Identify which cell holds the provided text, then report its [X, Y] central coordinate. 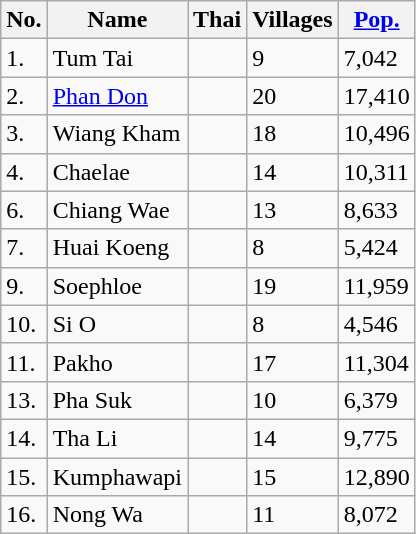
17 [293, 362]
7. [24, 248]
15. [24, 477]
1. [24, 58]
17,410 [376, 96]
2. [24, 96]
6,379 [376, 400]
Huai Koeng [117, 248]
11 [293, 515]
Pha Suk [117, 400]
9,775 [376, 438]
Chiang Wae [117, 210]
14. [24, 438]
Name [117, 20]
18 [293, 134]
8,072 [376, 515]
9. [24, 286]
Wiang Kham [117, 134]
Kumphawapi [117, 477]
Villages [293, 20]
16. [24, 515]
Nong Wa [117, 515]
Tha Li [117, 438]
6. [24, 210]
7,042 [376, 58]
8,633 [376, 210]
11,959 [376, 286]
10. [24, 324]
Pakho [117, 362]
Phan Don [117, 96]
Pop. [376, 20]
No. [24, 20]
19 [293, 286]
Soephloe [117, 286]
15 [293, 477]
Tum Tai [117, 58]
11. [24, 362]
9 [293, 58]
4. [24, 172]
Thai [218, 20]
13 [293, 210]
10,496 [376, 134]
11,304 [376, 362]
Si O [117, 324]
12,890 [376, 477]
10 [293, 400]
13. [24, 400]
20 [293, 96]
4,546 [376, 324]
10,311 [376, 172]
3. [24, 134]
Chaelae [117, 172]
5,424 [376, 248]
